Identify which cell holds the provided text, then report its (x, y) central coordinate. 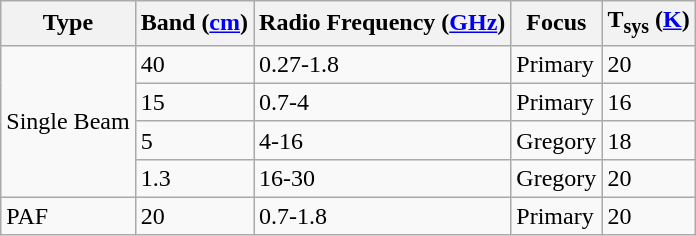
Tsys (K) (648, 23)
0.27-1.8 (382, 64)
15 (194, 102)
5 (194, 140)
1.3 (194, 178)
16-30 (382, 178)
4-16 (382, 140)
Band (cm) (194, 23)
16 (648, 102)
Single Beam (68, 121)
PAF (68, 216)
18 (648, 140)
0.7-1.8 (382, 216)
Focus (556, 23)
Radio Frequency (GHz) (382, 23)
40 (194, 64)
0.7-4 (382, 102)
Type (68, 23)
